Scan for the cell matching the given text and deliver its (X, Y) coordinate at center. 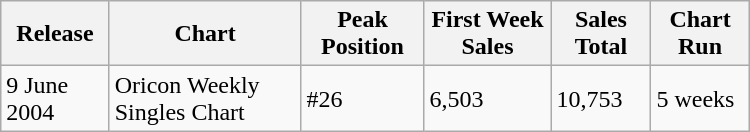
6,503 (488, 98)
9 June 2004 (55, 98)
Sales Total (601, 34)
#26 (362, 98)
5 weeks (700, 98)
Oricon Weekly Singles Chart (205, 98)
Chart Run (700, 34)
Peak Position (362, 34)
Chart (205, 34)
First Week Sales (488, 34)
Release (55, 34)
10,753 (601, 98)
